Provide the [x, y] coordinate of the cell's center where the given text is located.  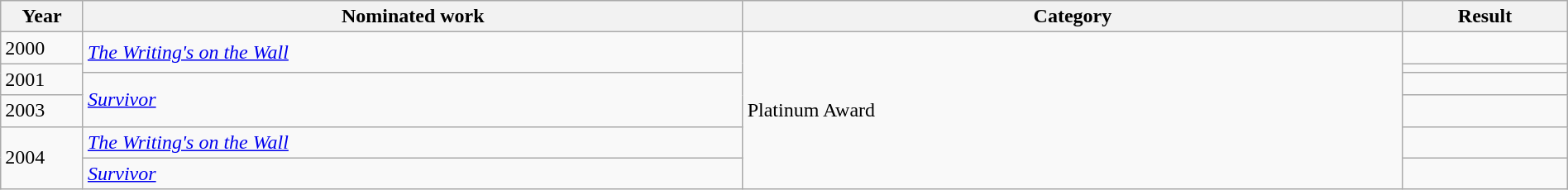
Category [1073, 17]
Nominated work [413, 17]
2004 [42, 158]
2001 [42, 79]
2000 [42, 48]
2003 [42, 111]
Result [1485, 17]
Year [42, 17]
Platinum Award [1073, 111]
